Output the [x, y] coordinate of the center of the cell containing the given text.  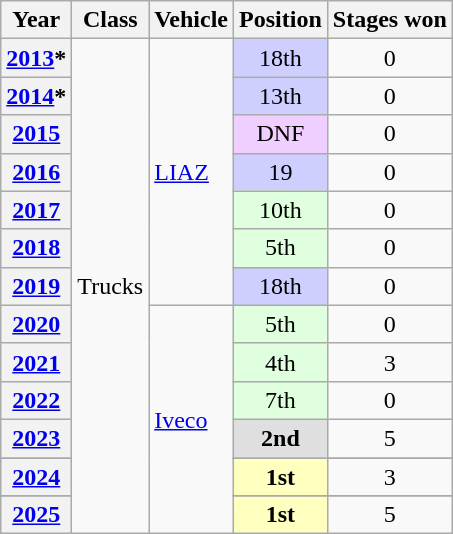
2019 [36, 286]
Iveco [192, 419]
Position [281, 20]
13th [281, 96]
Vehicle [192, 20]
4th [281, 362]
Year [36, 20]
2017 [36, 210]
2nd [281, 438]
2015 [36, 134]
19 [281, 172]
2020 [36, 324]
2014* [36, 96]
Class [110, 20]
2025 [36, 515]
Trucks [110, 286]
2016 [36, 172]
2021 [36, 362]
2024 [36, 477]
7th [281, 400]
2022 [36, 400]
DNF [281, 134]
LIAZ [192, 172]
2023 [36, 438]
Stages won [390, 20]
2013* [36, 58]
2018 [36, 248]
10th [281, 210]
